Detect which cell encompasses the target text, then output its (x, y) center coordinate. 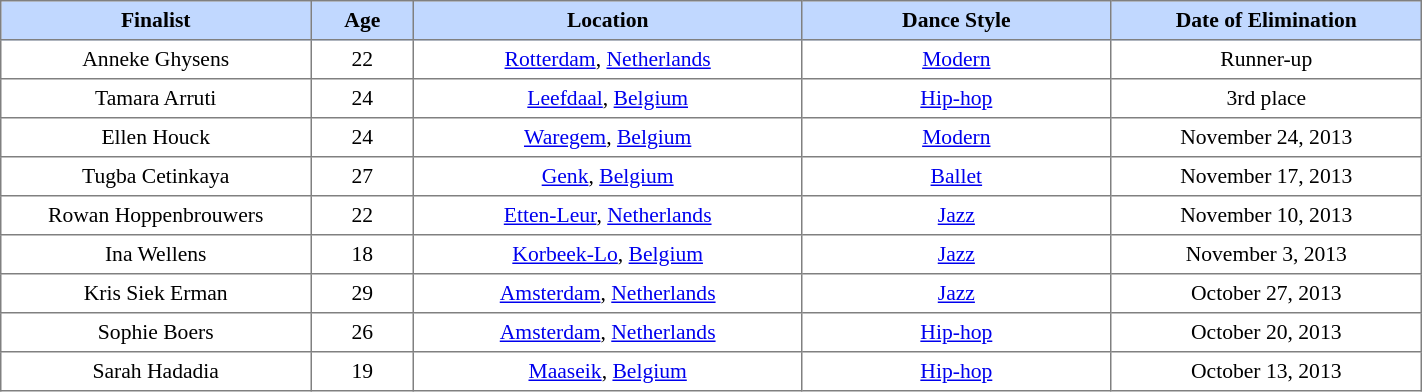
Leefdaal, Belgium (608, 98)
Rowan Hoppenbrouwers (156, 216)
Maaseik, Belgium (608, 372)
October 27, 2013 (1266, 294)
Sarah Hadadia (156, 372)
3rd place (1266, 98)
Date of Elimination (1266, 20)
26 (362, 332)
Kris Siek Erman (156, 294)
November 10, 2013 (1266, 216)
Ina Wellens (156, 254)
October 20, 2013 (1266, 332)
Ballet (956, 176)
Dance Style (956, 20)
Korbeek-Lo, Belgium (608, 254)
Ellen Houck (156, 138)
18 (362, 254)
29 (362, 294)
Tamara Arruti (156, 98)
Tugba Cetinkaya (156, 176)
Sophie Boers (156, 332)
Etten-Leur, Netherlands (608, 216)
November 24, 2013 (1266, 138)
Runner-up (1266, 60)
Finalist (156, 20)
Anneke Ghysens (156, 60)
Location (608, 20)
27 (362, 176)
Genk, Belgium (608, 176)
Rotterdam, Netherlands (608, 60)
November 3, 2013 (1266, 254)
19 (362, 372)
October 13, 2013 (1266, 372)
Age (362, 20)
Waregem, Belgium (608, 138)
November 17, 2013 (1266, 176)
